Return the [X, Y] coordinate for the center point of the cell that contains the specified text.  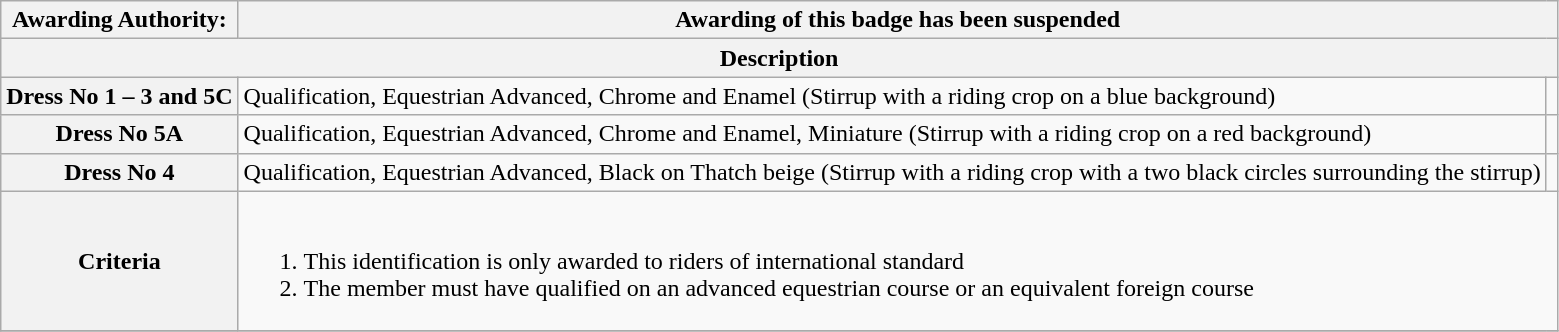
Qualification, Equestrian Advanced, Chrome and Enamel (Stirrup with a riding crop on a blue background) [892, 96]
Qualification, Equestrian Advanced, Chrome and Enamel, Miniature (Stirrup with a riding crop on a red background) [892, 134]
Description [780, 58]
Awarding of this badge has been suspended [898, 20]
Criteria [120, 261]
Dress No 4 [120, 172]
Awarding Authority: [120, 20]
Dress No 1 – 3 and 5C [120, 96]
Dress No 5A [120, 134]
Qualification, Equestrian Advanced, Black on Thatch beige (Stirrup with a riding crop with a two black circles surrounding the stirrup) [892, 172]
